From the cell containing the given text, extract its center point as (X, Y) coordinate. 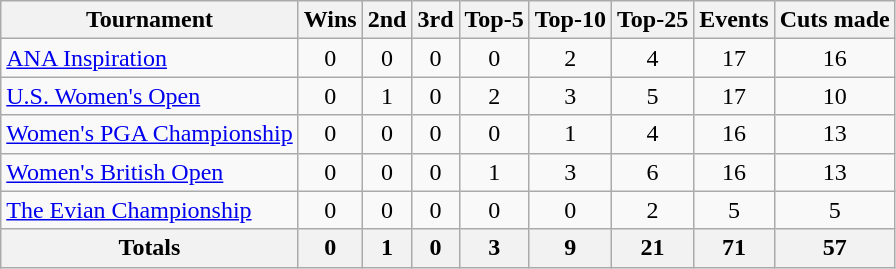
Top-5 (494, 20)
71 (734, 248)
Events (734, 20)
6 (652, 172)
57 (834, 248)
The Evian Championship (150, 210)
Women's PGA Championship (150, 134)
21 (652, 248)
3rd (436, 20)
Totals (150, 248)
ANA Inspiration (150, 58)
Top-10 (570, 20)
Tournament (150, 20)
Wins (330, 20)
2nd (387, 20)
10 (834, 96)
Women's British Open (150, 172)
U.S. Women's Open (150, 96)
Top-25 (652, 20)
9 (570, 248)
Cuts made (834, 20)
